For the text-containing cell, return its midpoint in (x, y) coordinate format. 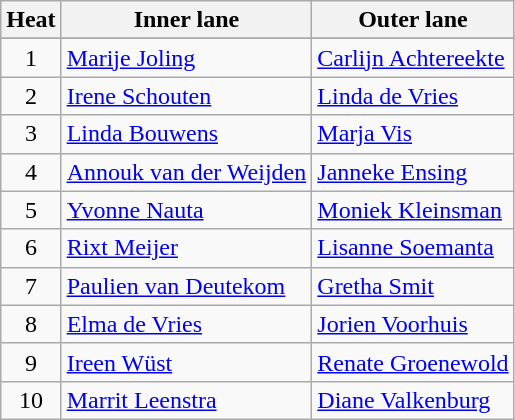
Inner lane (186, 20)
Marja Vis (413, 134)
Paulien van Deutekom (186, 286)
Gretha Smit (413, 286)
1 (31, 58)
3 (31, 134)
Ireen Wüst (186, 362)
Carlijn Achtereekte (413, 58)
Moniek Kleinsman (413, 210)
8 (31, 324)
4 (31, 172)
7 (31, 286)
Diane Valkenburg (413, 400)
5 (31, 210)
10 (31, 400)
9 (31, 362)
Linda de Vries (413, 96)
Elma de Vries (186, 324)
Irene Schouten (186, 96)
Yvonne Nauta (186, 210)
Jorien Voorhuis (413, 324)
Janneke Ensing (413, 172)
2 (31, 96)
Annouk van der Weijden (186, 172)
Marrit Leenstra (186, 400)
6 (31, 248)
Outer lane (413, 20)
Lisanne Soemanta (413, 248)
Renate Groenewold (413, 362)
Heat (31, 20)
Rixt Meijer (186, 248)
Marije Joling (186, 58)
Linda Bouwens (186, 134)
